Provide the [X, Y] coordinate of the cell's center where the given text is located.  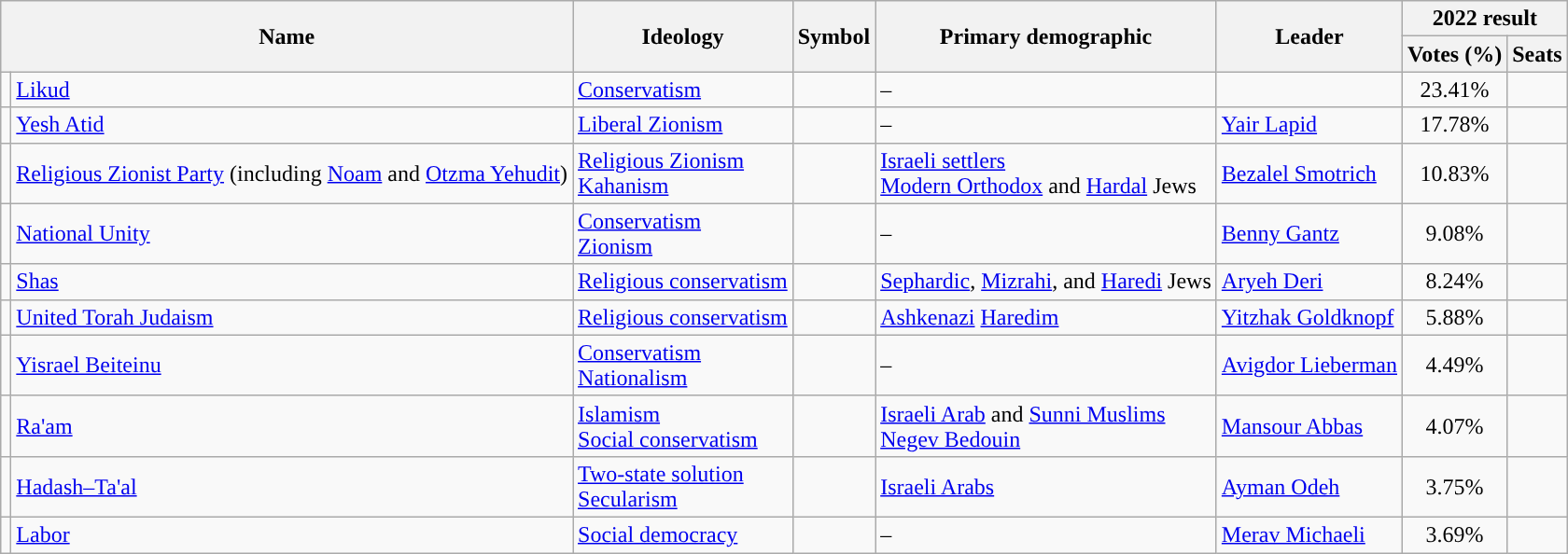
Yisrael Beiteinu [292, 366]
Israeli Arabs [1046, 487]
3.69% [1455, 534]
9.08% [1455, 233]
Religious Zionist Party (including Noam and Otzma Yehudit) [292, 173]
Leader [1309, 36]
8.24% [1455, 282]
Social democracy [683, 534]
National Unity [292, 233]
ConservatismNationalism [683, 366]
23.41% [1455, 90]
Yesh Atid [292, 125]
Bezalel Smotrich [1309, 173]
Likud [292, 90]
4.07% [1455, 425]
Votes (%) [1455, 54]
Shas [292, 282]
Two-state solutionSecularism [683, 487]
5.88% [1455, 317]
Ayman Odeh [1309, 487]
Liberal Zionism [683, 125]
Merav Michaeli [1309, 534]
Hadash–Ta'al [292, 487]
10.83% [1455, 173]
Religious ZionismKahanism [683, 173]
Primary demographic [1046, 36]
Ideology [683, 36]
Israeli Arab and Sunni MuslimsNegev Bedouin [1046, 425]
Avigdor Lieberman [1309, 366]
Israeli settlersModern Orthodox and Hardal Jews [1046, 173]
Yair Lapid [1309, 125]
Benny Gantz [1309, 233]
IslamismSocial conservatism [683, 425]
Sephardic, Mizrahi, and Haredi Jews [1046, 282]
Aryeh Deri [1309, 282]
Symbol [833, 36]
Conservatism [683, 90]
Mansour Abbas [1309, 425]
2022 result [1486, 19]
Ra'am [292, 425]
3.75% [1455, 487]
Labor [292, 534]
United Torah Judaism [292, 317]
ConservatismZionism [683, 233]
Yitzhak Goldknopf [1309, 317]
4.49% [1455, 366]
17.78% [1455, 125]
Name [287, 36]
Seats [1537, 54]
Ashkenazi Haredim [1046, 317]
